Provide the [X, Y] coordinate of the cell's center where the given text is located.  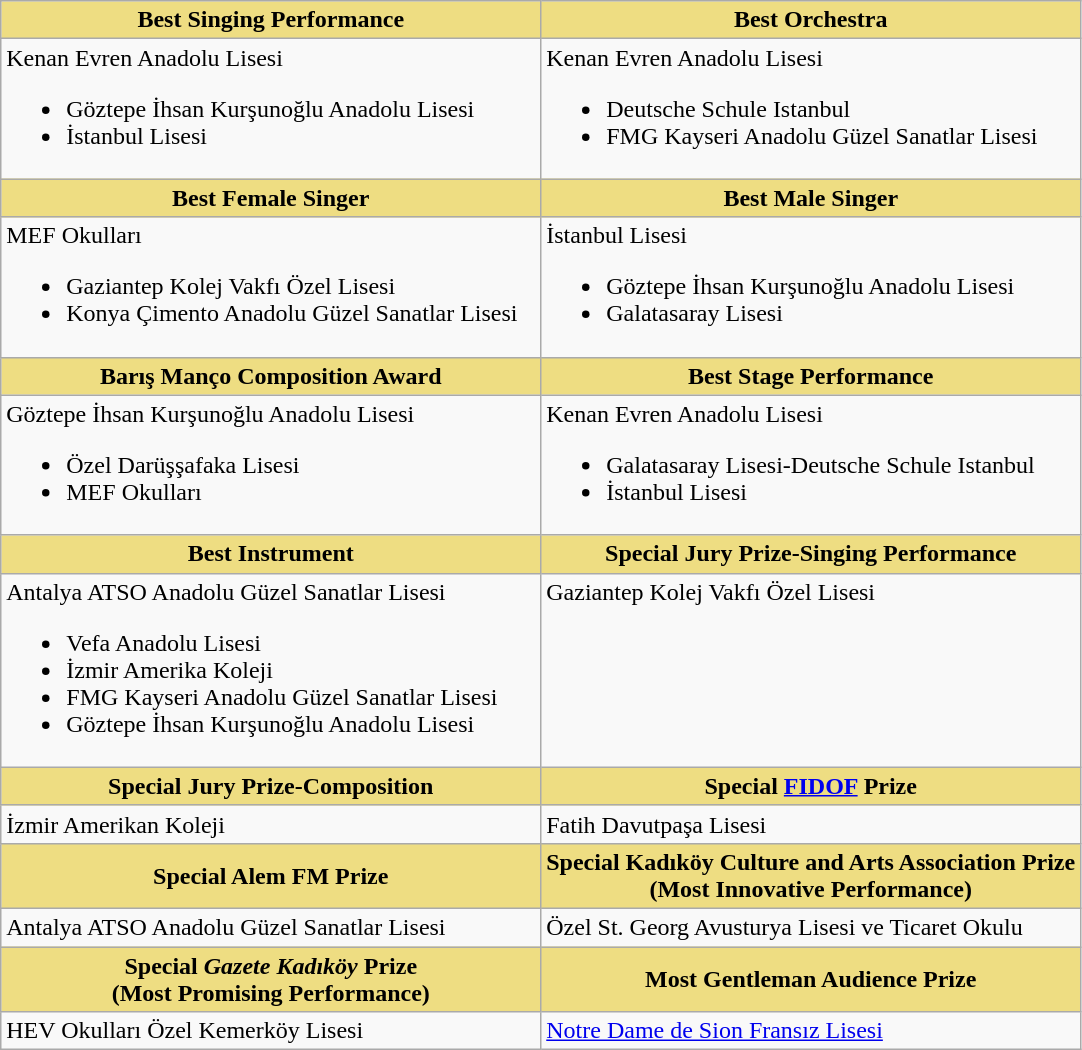
Antalya ATSO Anadolu Güzel Sanatlar Lisesi [271, 927]
İstanbul LisesiGöztepe İhsan Kurşunoğlu Anadolu LisesiGalatasaray Lisesi [811, 287]
Notre Dame de Sion Fransız Lisesi [811, 1031]
Special Gazete Kadıköy Prize(Most Promising Performance) [271, 978]
HEV Okulları Özel Kemerköy Lisesi [271, 1031]
Kenan Evren Anadolu LisesiDeutsche Schule IstanbulFMG Kayseri Anadolu Güzel Sanatlar Lisesi [811, 109]
MEF OkullarıGaziantep Kolej Vakfı Özel LisesiKonya Çimento Anadolu Güzel Sanatlar Lisesi [271, 287]
Best Instrument [271, 554]
Special Jury Prize-Singing Performance [811, 554]
Special Kadıköy Culture and Arts Association Prize(Most Innovative Performance) [811, 876]
Göztepe İhsan Kurşunoğlu Anadolu LisesiÖzel Darüşşafaka LisesiMEF Okulları [271, 465]
Special Alem FM Prize [271, 876]
Özel St. Georg Avusturya Lisesi ve Ticaret Okulu [811, 927]
Special FIDOF Prize [811, 786]
İzmir Amerikan Koleji [271, 824]
Best Male Singer [811, 198]
Kenan Evren Anadolu LisesiGalatasaray Lisesi-Deutsche Schule Istanbulİstanbul Lisesi [811, 465]
Best Singing Performance [271, 20]
Barış Manço Composition Award [271, 376]
Best Female Singer [271, 198]
Best Orchestra [811, 20]
Kenan Evren Anadolu LisesiGöztepe İhsan Kurşunoğlu Anadolu Lisesiİstanbul Lisesi [271, 109]
Most Gentleman Audience Prize [811, 978]
Fatih Davutpaşa Lisesi [811, 824]
Special Jury Prize-Composition [271, 786]
Best Stage Performance [811, 376]
Gaziantep Kolej Vakfı Özel Lisesi [811, 670]
